Capture the cell that displays the provided text and extract its [X, Y] central coordinate. 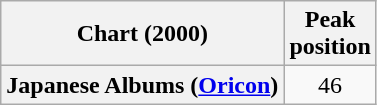
46 [330, 85]
Japanese Albums (Oricon) [142, 85]
Peakposition [330, 34]
Chart (2000) [142, 34]
